Determine the [x, y] coordinate at the center of the cell enclosing the given text.  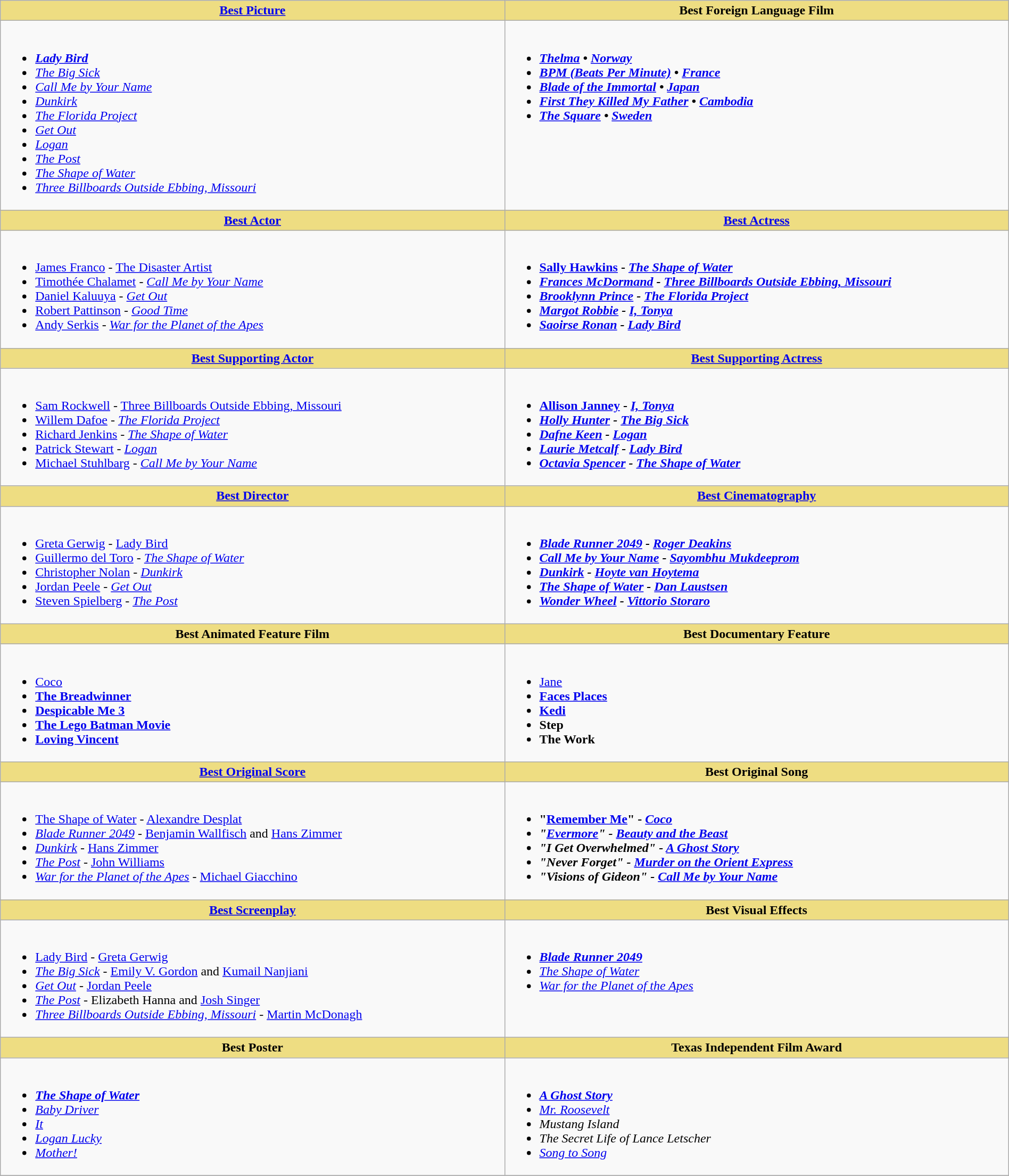
Best Visual Effects [757, 909]
Best Foreign Language Film [757, 11]
Greta Gerwig - Lady BirdGuillermo del Toro - The Shape of WaterChristopher Nolan - DunkirkJordan Peele - Get OutSteven Spielberg - The Post [252, 565]
Best Original Score [252, 772]
Best Documentary Feature [757, 634]
Blade Runner 2049The Shape of WaterWar for the Planet of the Apes [757, 979]
Best Actress [757, 220]
The Shape of WaterBaby DriverItLogan LuckyMother! [252, 1116]
Best Cinematography [757, 496]
Best Supporting Actress [757, 358]
CocoThe BreadwinnerDespicable Me 3The Lego Batman MovieLoving Vincent [252, 702]
Best Picture [252, 11]
Best Supporting Actor [252, 358]
Best Screenplay [252, 909]
Texas Independent Film Award [757, 1048]
Thelma • NorwayBPM (Beats Per Minute) • FranceBlade of the Immortal • JapanFirst They Killed My Father • CambodiaThe Square • Sweden [757, 115]
A Ghost StoryMr. RooseveltMustang IslandThe Secret Life of Lance LetscherSong to Song [757, 1116]
Best Animated Feature Film [252, 634]
Best Actor [252, 220]
Best Original Song [757, 772]
Best Director [252, 496]
JaneFaces PlacesKediStepThe Work [757, 702]
Best Poster [252, 1048]
Lady BirdThe Big SickCall Me by Your NameDunkirkThe Florida ProjectGet OutLoganThe PostThe Shape of WaterThree Billboards Outside Ebbing, Missouri [252, 115]
Allison Janney - I, TonyaHolly Hunter - The Big SickDafne Keen - LoganLaurie Metcalf - Lady BirdOctavia Spencer - The Shape of Water [757, 427]
